For the text-containing cell, return its midpoint in (x, y) coordinate format. 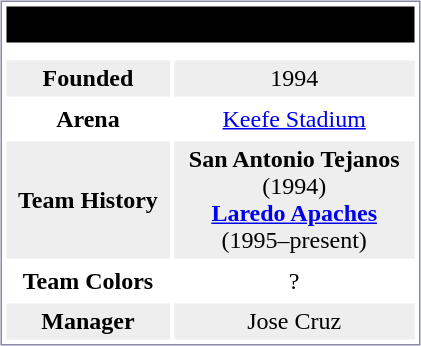
San Antonio Tejanos (210, 24)
Founded (88, 78)
1994 (294, 78)
? (294, 281)
Jose Cruz (294, 322)
Manager (88, 322)
San Antonio Tejanos (1994) Laredo Apaches (1995–present) (294, 200)
Keefe Stadium (294, 119)
Team Colors (88, 281)
Arena (88, 119)
Team History (88, 200)
